Identify which cell holds the provided text, then report its (x, y) central coordinate. 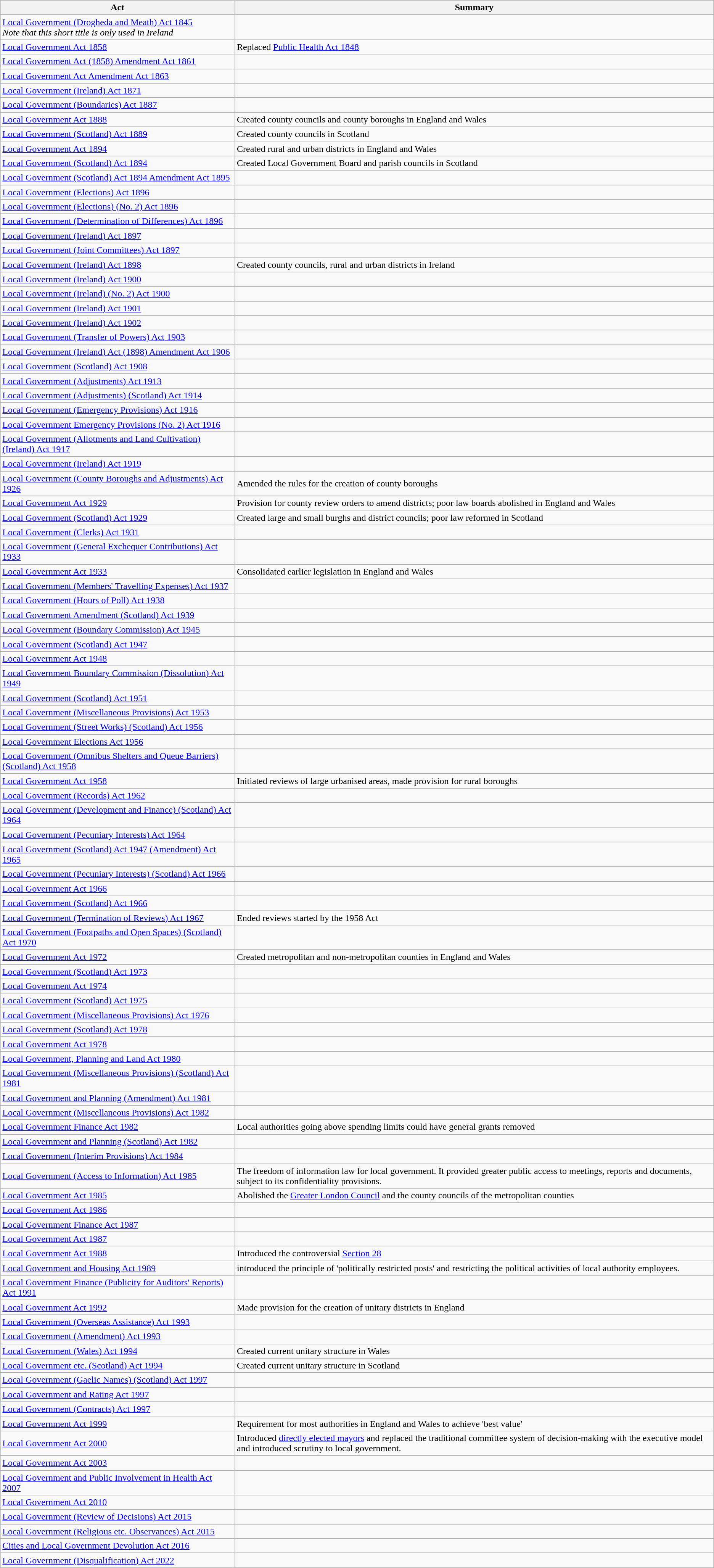
Local Government and Planning (Scotland) Act 1982 (117, 1141)
Provision for county review orders to amend districts; poor law boards abolished in England and Wales (474, 503)
Local Government (Scotland) Act 1975 (117, 1001)
Local Government (Termination of Reviews) Act 1967 (117, 918)
Local Government (Ireland) (No. 2) Act 1900 (117, 294)
Local Government (Scotland) Act 1908 (117, 366)
Local Government (Miscellaneous Provisions) Act 1976 (117, 1015)
Local Government (Scotland) Act 1966 (117, 903)
Local Government Act 2003 (117, 1463)
Local Government (Access to Information) Act 1985 (117, 1176)
Created rural and urban districts in England and Wales (474, 148)
Local Government (Boundaries) Act 1887 (117, 105)
Local Government (Transfer of Powers) Act 1903 (117, 337)
Local Government (Ireland) Act 1897 (117, 236)
Amended the rules for the creation of county boroughs (474, 484)
Local Government (Scotland) Act 1894 (117, 163)
Local Government Act 1978 (117, 1044)
Local Government (Miscellaneous Provisions) Act 1982 (117, 1112)
Local Government (Ireland) Act 1900 (117, 279)
Local Government Act 1894 (117, 148)
Local Government (Ireland) Act 1901 (117, 308)
Local Government Act 1974 (117, 986)
Local Government Act 1933 (117, 571)
Local Government Act 1858 (117, 47)
Created large and small burghs and district councils; poor law reformed in Scotland (474, 518)
Local Government Act 1966 (117, 889)
Requirement for most authorities in England and Wales to achieve 'best value' (474, 1423)
Local Government (Scotland) Act 1947 (117, 644)
Local Government (Scotland) Act 1889 (117, 134)
Local Government (Miscellaneous Provisions) Act 1953 (117, 713)
Local Government (Disqualification) Act 2022 (117, 1560)
Local Government (Records) Act 1962 (117, 795)
Local Government Act 1972 (117, 957)
Local Government (Ireland) Act 1871 (117, 90)
Local Government Amendment (Scotland) Act 1939 (117, 615)
introduced the principle of 'politically restricted posts' and restricting the political activities of local authority employees. (474, 1268)
Local Government (Allotments and Land Cultivation) (Ireland) Act 1917 (117, 444)
Local Government (Street Works) (Scotland) Act 1956 (117, 727)
Local Government (Review of Decisions) Act 2015 (117, 1517)
Local Government Act 1958 (117, 781)
Local Government (Joint Committees) Act 1897 (117, 250)
Local Government (Adjustments) Act 1913 (117, 381)
Created metropolitan and non-metropolitan counties in England and Wales (474, 957)
Local Government (Scotland) Act 1978 (117, 1030)
Local Government (Scotland) Act 1951 (117, 698)
Local Government (Pecuniary Interests) Act 1964 (117, 835)
Local Government and Planning (Amendment) Act 1981 (117, 1098)
Local Government Act 1929 (117, 503)
Local Government (Ireland) Act 1898 (117, 265)
Local Government, Planning and Land Act 1980 (117, 1059)
Local Government (Determination of Differences) Act 1896 (117, 221)
Cities and Local Government Devolution Act 2016 (117, 1546)
Local Government Act 1992 (117, 1307)
Local Government (Emergency Provisions) Act 1916 (117, 410)
Local Government (Wales) Act 1994 (117, 1351)
Created current unitary structure in Wales (474, 1351)
Local Government (Elections) Act 1896 (117, 192)
Local Government (Adjustments) (Scotland) Act 1914 (117, 395)
Local Government Act 1988 (117, 1254)
Local Government (Ireland) Act 1902 (117, 323)
Abolished the Greater London Council and the county councils of the metropolitan counties (474, 1195)
Created Local Government Board and parish councils in Scotland (474, 163)
Local Government (Scotland) Act 1894 Amendment Act 1895 (117, 177)
Local Government Act 1987 (117, 1239)
Local Government and Rating Act 1997 (117, 1394)
Introduced the controversial Section 28 (474, 1254)
Local Government (Interim Provisions) Act 1984 (117, 1156)
Consolidated earlier legislation in England and Wales (474, 571)
Summary (474, 8)
Local Government (Boundary Commission) Act 1945 (117, 629)
Local Government (Development and Finance) (Scotland) Act 1964 (117, 815)
Local Government (Scotland) Act 1973 (117, 972)
Created county councils, rural and urban districts in Ireland (474, 265)
Local Government Act 1888 (117, 119)
Local Government (County Boroughs and Adjustments) Act 1926 (117, 484)
Local Government Act 1985 (117, 1195)
Ended reviews started by the 1958 Act (474, 918)
Local Government (General Exchequer Contributions) Act 1933 (117, 552)
Local Government (Gaelic Names) (Scotland) Act 1997 (117, 1380)
Local Government (Contracts) Act 1997 (117, 1409)
Local Government Finance Act 1982 (117, 1127)
Local Government Act Amendment Act 1863 (117, 76)
Local Government (Ireland) Act (1898) Amendment Act 1906 (117, 352)
Local Government Finance (Publicity for Auditors' Reports) Act 1991 (117, 1288)
Local Government (Footpaths and Open Spaces) (Scotland) Act 1970 (117, 937)
Local Government (Religious etc. Observances) Act 2015 (117, 1531)
Local Government (Clerks) Act 1931 (117, 532)
Local Government (Miscellaneous Provisions) (Scotland) Act 1981 (117, 1078)
Created current unitary structure in Scotland (474, 1365)
Local Government (Ireland) Act 1919 (117, 464)
Local Government (Omnibus Shelters and Queue Barriers) (Scotland) Act 1958 (117, 761)
Act (117, 8)
Replaced Public Health Act 1848 (474, 47)
Local Government (Members' Travelling Expenses) Act 1937 (117, 586)
Initiated reviews of large urbanised areas, made provision for rural boroughs (474, 781)
Local Government (Pecuniary Interests) (Scotland) Act 1966 (117, 874)
Local Government (Overseas Assistance) Act 1993 (117, 1322)
Created county councils and county boroughs in England and Wales (474, 119)
Local Government Emergency Provisions (No. 2) Act 1916 (117, 425)
Local Government Act 1999 (117, 1423)
Made provision for the creation of unitary districts in England (474, 1307)
Local Government and Housing Act 1989 (117, 1268)
Created county councils in Scotland (474, 134)
Local Government Finance Act 1987 (117, 1224)
Local Government Act 2000 (117, 1443)
Local Government (Scotland) Act 1929 (117, 518)
Local Government Act 2010 (117, 1502)
Local Government etc. (Scotland) Act 1994 (117, 1365)
Local Government (Scotland) Act 1947 (Amendment) Act 1965 (117, 855)
Local Government (Amendment) Act 1993 (117, 1336)
Local Government Act 1948 (117, 658)
Local Government Boundary Commission (Dissolution) Act 1949 (117, 678)
Local Government and Public Involvement in Health Act 2007 (117, 1483)
Local Government Act 1986 (117, 1210)
Local Government (Hours of Poll) Act 1938 (117, 600)
Local Government Act (1858) Amendment Act 1861 (117, 61)
Local Government (Drogheda and Meath) Act 1845Note that this short title is only used in Ireland (117, 27)
Local authorities going above spending limits could have general grants removed (474, 1127)
Local Government Elections Act 1956 (117, 742)
Local Government (Elections) (No. 2) Act 1896 (117, 207)
